Find where the given text appears and provide that cell's center as [X, Y] coordinate. 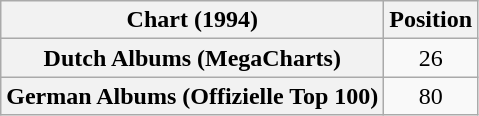
German Albums (Offizielle Top 100) [192, 96]
Chart (1994) [192, 20]
26 [431, 58]
Position [431, 20]
Dutch Albums (MegaCharts) [192, 58]
80 [431, 96]
